Scan for the cell matching the given text and deliver its [x, y] coordinate at center. 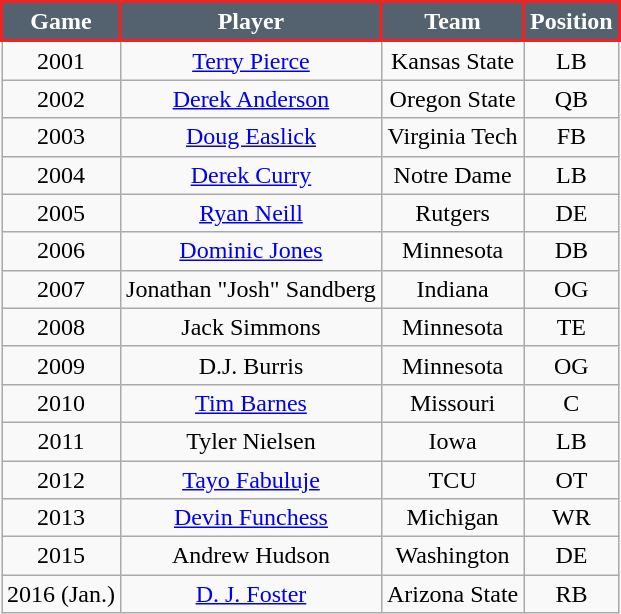
2013 [62, 518]
Indiana [452, 289]
Oregon State [452, 99]
Tim Barnes [252, 403]
Player [252, 22]
Virginia Tech [452, 137]
Tyler Nielsen [252, 441]
2009 [62, 365]
C [572, 403]
Arizona State [452, 594]
Rutgers [452, 213]
Dominic Jones [252, 251]
Missouri [452, 403]
Jack Simmons [252, 327]
Terry Pierce [252, 60]
FB [572, 137]
Tayo Fabuluje [252, 479]
DB [572, 251]
Derek Curry [252, 175]
OT [572, 479]
Devin Funchess [252, 518]
TCU [452, 479]
Iowa [452, 441]
WR [572, 518]
2006 [62, 251]
RB [572, 594]
2011 [62, 441]
Andrew Hudson [252, 556]
Michigan [452, 518]
Team [452, 22]
Derek Anderson [252, 99]
2005 [62, 213]
2010 [62, 403]
Position [572, 22]
Jonathan "Josh" Sandberg [252, 289]
2003 [62, 137]
Doug Easlick [252, 137]
Ryan Neill [252, 213]
Game [62, 22]
2004 [62, 175]
Washington [452, 556]
QB [572, 99]
2007 [62, 289]
2001 [62, 60]
2015 [62, 556]
2012 [62, 479]
2008 [62, 327]
TE [572, 327]
Kansas State [452, 60]
D.J. Burris [252, 365]
Notre Dame [452, 175]
2002 [62, 99]
D. J. Foster [252, 594]
2016 (Jan.) [62, 594]
